Return the (x, y) coordinate for the center point of the cell that contains the specified text.  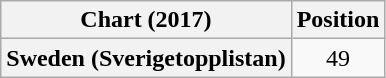
Sweden (Sverigetopplistan) (146, 58)
49 (338, 58)
Chart (2017) (146, 20)
Position (338, 20)
